Identify which cell holds the provided text, then report its [x, y] central coordinate. 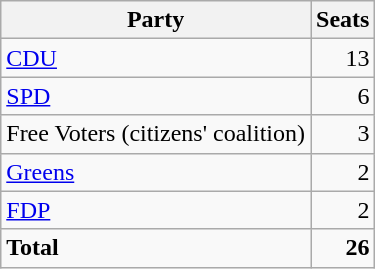
Total [156, 248]
3 [342, 134]
26 [342, 248]
Seats [342, 20]
FDP [156, 210]
6 [342, 96]
13 [342, 58]
Greens [156, 172]
SPD [156, 96]
CDU [156, 58]
Party [156, 20]
Free Voters (citizens' coalition) [156, 134]
